Capture the cell that displays the provided text and extract its (X, Y) central coordinate. 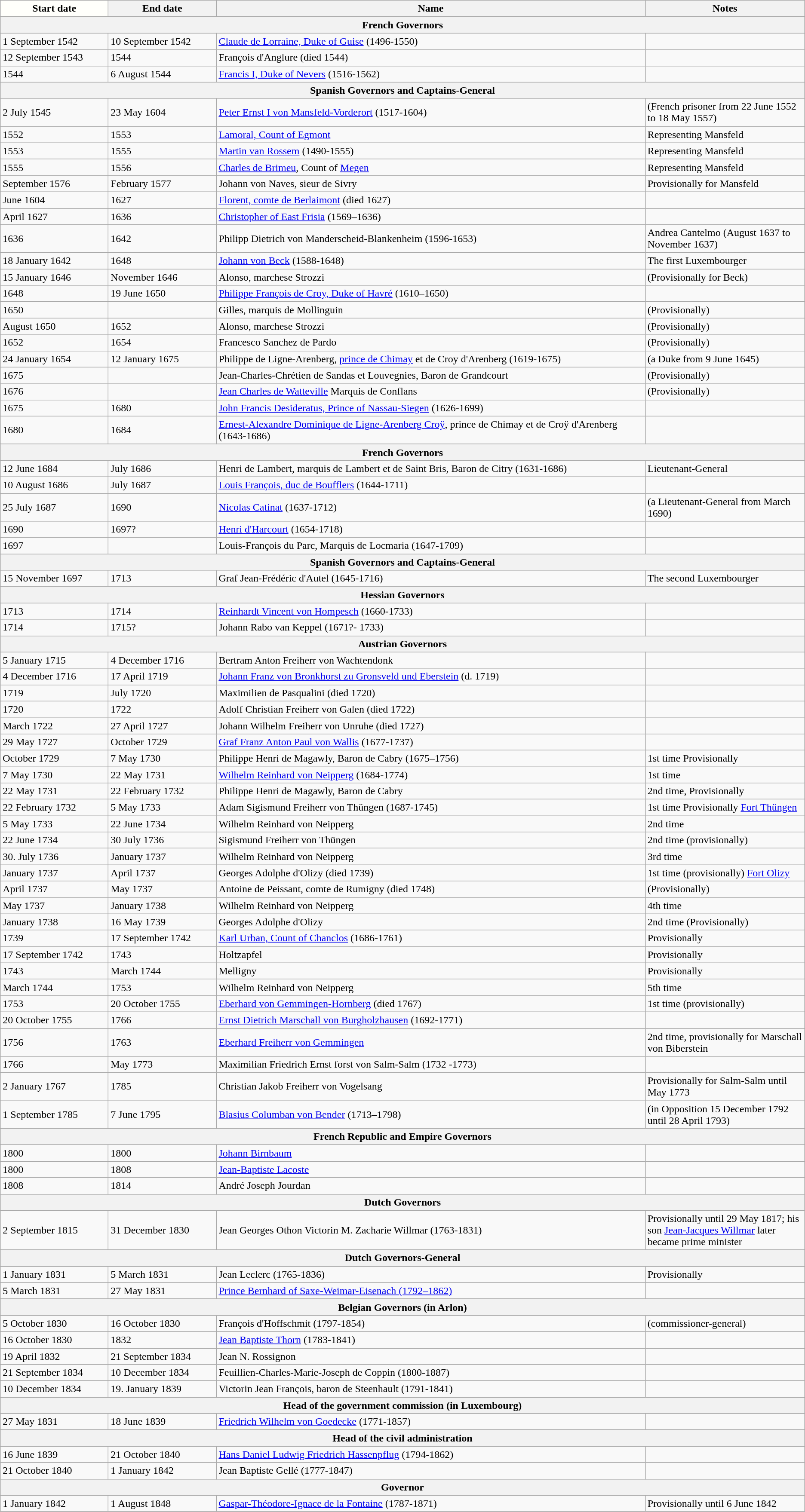
Gilles, marquis de Mollinguin (431, 310)
12 September 1543 (54, 58)
Reinhardt Vincent von Hompesch (1660-1733) (431, 611)
Philippe François de Croy, Duke of Havré (1610–1650) (431, 294)
Belgian Governors (in Arlon) (402, 1307)
Ernst Dietrich Marschall von Burgholzhausen (1692-1771) (431, 1020)
27 April 1727 (163, 725)
17 April 1719 (163, 676)
Bertram Anton Freiherr von Wachtendonk (431, 660)
1719 (54, 693)
Provisionally until 29 May 1817; his son Jean-Jacques Willmar later became prime minister (725, 1230)
2nd time (Provisionally) (725, 922)
The first Luxembourger (725, 261)
6 August 1544 (163, 74)
May 1773 (163, 1065)
25 July 1687 (54, 507)
2nd time, provisionally for Marschall von Biberstein (725, 1042)
1st time (725, 775)
5 January 1715 (54, 660)
François d'Hoffschmit (1797-1854) (431, 1323)
19 June 1650 (163, 294)
Andrea Cantelmo (August 1637 to November 1637) (725, 239)
19. January 1839 (163, 1389)
Feuillien-Charles-Marie-Joseph de Coppin (1800-1887) (431, 1373)
September 1576 (54, 184)
12 June 1684 (54, 468)
1 August 1848 (163, 1503)
1654 (163, 343)
Ernest-Alexandre Dominique de Ligne-Arenberg Croÿ, prince de Chimay et de Croÿ d'Arenberg (1643-1686) (431, 430)
Provisionally for Salm-Salm until May 1773 (725, 1087)
5th time (725, 987)
1722 (163, 709)
Claude de Lorraine, Duke of Guise (1496-1550) (431, 41)
Florent, comte de Berlaimont (died 1627) (431, 200)
1642 (163, 239)
(French prisoner from 22 June 1552 to 18 May 1557) (725, 113)
Francis I, Duke of Nevers (1516-1562) (431, 74)
Melligny (431, 971)
Provisionally for Mansfeld (725, 184)
2nd time (provisionally) (725, 840)
Holtzapfel (431, 955)
16 June 1839 (54, 1454)
Hessian Governors (402, 595)
Philipp Dietrich von Manderscheid-Blankenheim (1596-1653) (431, 239)
(commissioner-general) (725, 1323)
Georges Adolphe d'Olizy (431, 922)
1785 (163, 1087)
Graf Franz Anton Paul von Wallis (1677-1737) (431, 742)
Friedrich Wilhelm von Goedecke (1771-1857) (431, 1422)
Start date (54, 9)
Gaspar-Théodore-Ignace de la Fontaine (1787-1871) (431, 1503)
1650 (54, 310)
(a Lieutenant-General from March 1690) (725, 507)
Wilhelm Reinhard von Neipperg (1684-1774) (431, 775)
1715? (163, 627)
Hans Daniel Ludwig Friedrich Hassenpflug (1794-1862) (431, 1454)
4th time (725, 906)
Nicolas Catinat (1637-1712) (431, 507)
1st time Provisionally Fort Thüngen (725, 808)
The second Luxembourger (725, 578)
2 January 1767 (54, 1087)
Jean Charles de Watteville Marquis de Conflans (431, 392)
Christian Jakob Freiherr von Vogelsang (431, 1087)
5 October 1830 (54, 1323)
Henri de Lambert, marquis de Lambert et de Saint Bris, Baron de Citry (1631-1686) (431, 468)
(in Opposition 15 December 1792 until 28 April 1793) (725, 1115)
Louis François, duc de Boufflers (1644-1711) (431, 485)
Johann von Beck (1588-1648) (431, 261)
Lamoral, Count of Egmont (431, 135)
Martin van Rossem (1490-1555) (431, 151)
1676 (54, 392)
Johann Birnbaum (431, 1153)
Jean Baptiste Thorn (1783-1841) (431, 1340)
Jean-Baptiste Lacoste (431, 1169)
July 1720 (163, 693)
2 September 1815 (54, 1230)
30 July 1736 (163, 840)
Maximilien de Pasqualini (died 1720) (431, 693)
Dutch Governors-General (402, 1258)
(a Duke from 9 June 1645) (725, 359)
Johann von Naves, sieur de Sivry (431, 184)
Head of the civil administration (402, 1438)
Johann Franz von Bronkhorst zu Gronsveld und Eberstein (d. 1719) (431, 676)
Adam Sigismund Freiherr von Thüngen (1687-1745) (431, 808)
Austrian Governors (402, 644)
1 January 1831 (54, 1274)
Jean Georges Othon Victorin M. Zacharie Willmar (1763-1831) (431, 1230)
1 September 1542 (54, 41)
Louis-François du Parc, Marquis de Locmaria (1647-1709) (431, 546)
End date (163, 9)
February 1577 (163, 184)
Jean N. Rossignon (431, 1356)
Victorin Jean François, baron de Steenhault (1791-1841) (431, 1389)
Antoine de Peissant, comte de Rumigny (died 1748) (431, 889)
Jean Baptiste Gellé (1777-1847) (431, 1471)
1684 (163, 430)
August 1650 (54, 326)
Sigismund Freiherr von Thüngen (431, 840)
23 May 1604 (163, 113)
Francesco Sanchez de Pardo (431, 343)
Eberhard Freiherr von Gemmingen (431, 1042)
Jean Leclerc (1765-1836) (431, 1274)
12 January 1675 (163, 359)
1756 (54, 1042)
Provisionally until 6 June 1842 (725, 1503)
1832 (163, 1340)
Christopher of East Frisia (1569–1636) (431, 216)
1697 (54, 546)
André Joseph Jourdan (431, 1186)
March 1722 (54, 725)
1st time (provisionally) (725, 1004)
June 1604 (54, 200)
1556 (163, 167)
Charles de Brimeu, Count of Megen (431, 167)
1552 (54, 135)
1697? (163, 530)
Eberhard von Gemmingen-Hornberg (died 1767) (431, 1004)
Lieutenant-General (725, 468)
Governor (402, 1487)
Prince Bernhard of Saxe-Weimar-Eisenach (1792–1862) (431, 1291)
François d'Anglure (died 1544) (431, 58)
Blasius Columban von Bender (1713–1798) (431, 1115)
2nd time, Provisionally (725, 791)
1st time (provisionally) Fort Olizy (725, 873)
18 June 1839 (163, 1422)
3rd time (725, 857)
July 1687 (163, 485)
10 August 1686 (54, 485)
Henri d'Harcourt (1654-1718) (431, 530)
April 1627 (54, 216)
Dutch Governors (402, 1202)
15 January 1646 (54, 277)
7 June 1795 (163, 1115)
Johann Wilhelm Freiherr von Unruhe (died 1727) (431, 725)
1 September 1785 (54, 1115)
French Republic and Empire Governors (402, 1137)
John Francis Desideratus, Prince of Nassau-Siegen (1626-1699) (431, 408)
1720 (54, 709)
31 December 1830 (163, 1230)
1st time Provisionally (725, 758)
July 1686 (163, 468)
(Provisionally for Beck) (725, 277)
19 April 1832 (54, 1356)
Philippe Henri de Magawly, Baron de Cabry (1675–1756) (431, 758)
18 January 1642 (54, 261)
1739 (54, 938)
29 May 1727 (54, 742)
Karl Urban, Count of Chanclos (1686-1761) (431, 938)
Graf Jean-Frédéric d'Autel (1645-1716) (431, 578)
30. July 1736 (54, 857)
1627 (163, 200)
1814 (163, 1186)
Johann Rabo van Keppel (1671?- 1733) (431, 627)
Jean-Charles-Chrétien de Sandas et Louvegnies, Baron de Grandcourt (431, 375)
Peter Ernst I von Mansfeld-Vorderort (1517-1604) (431, 113)
24 January 1654 (54, 359)
16 May 1739 (163, 922)
1763 (163, 1042)
November 1646 (163, 277)
10 September 1542 (163, 41)
2 July 1545 (54, 113)
Philippe de Ligne-Arenberg, prince de Chimay et de Croy d'Arenberg (1619-1675) (431, 359)
Head of the government commission (in Luxembourg) (402, 1405)
Adolf Christian Freiherr von Galen (died 1722) (431, 709)
Maximilian Friedrich Ernst forst von Salm-Salm (1732 -1773) (431, 1065)
2nd time (725, 824)
15 November 1697 (54, 578)
Philippe Henri de Magawly, Baron de Cabry (431, 791)
Georges Adolphe d'Olizy (died 1739) (431, 873)
Name (431, 9)
Notes (725, 9)
